Output the (x, y) coordinate of the center of the cell containing the given text.  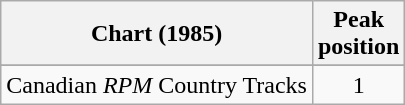
Chart (1985) (157, 34)
Peakposition (358, 34)
1 (358, 85)
Canadian RPM Country Tracks (157, 85)
